Provide the [X, Y] coordinate of the cell's center where the given text is located.  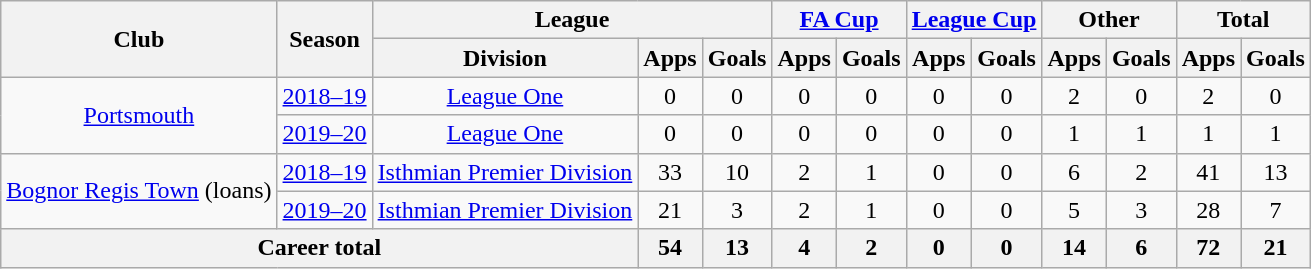
Club [139, 39]
Bognor Regis Town (loans) [139, 191]
14 [1074, 248]
Total [1243, 20]
4 [804, 248]
10 [737, 172]
5 [1074, 210]
72 [1208, 248]
Division [505, 58]
Career total [320, 248]
33 [670, 172]
League [572, 20]
7 [1276, 210]
41 [1208, 172]
Season [324, 39]
Portsmouth [139, 115]
54 [670, 248]
League Cup [974, 20]
28 [1208, 210]
Other [1109, 20]
FA Cup [839, 20]
